From the cell containing the given text, extract its center point as (X, Y) coordinate. 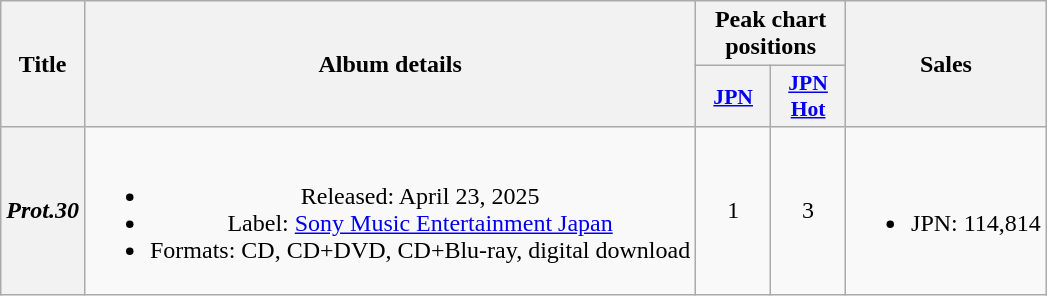
Released: April 23, 2025Label: Sony Music Entertainment JapanFormats: CD, CD+DVD, CD+Blu-ray, digital download (390, 210)
Title (43, 64)
Prot.30 (43, 210)
1 (734, 210)
JPN: 114,814 (946, 210)
Album details (390, 64)
JPNHot (808, 96)
Sales (946, 64)
3 (808, 210)
Peak chart positions (771, 34)
JPN (734, 96)
